Identify which cell holds the provided text, then report its (X, Y) central coordinate. 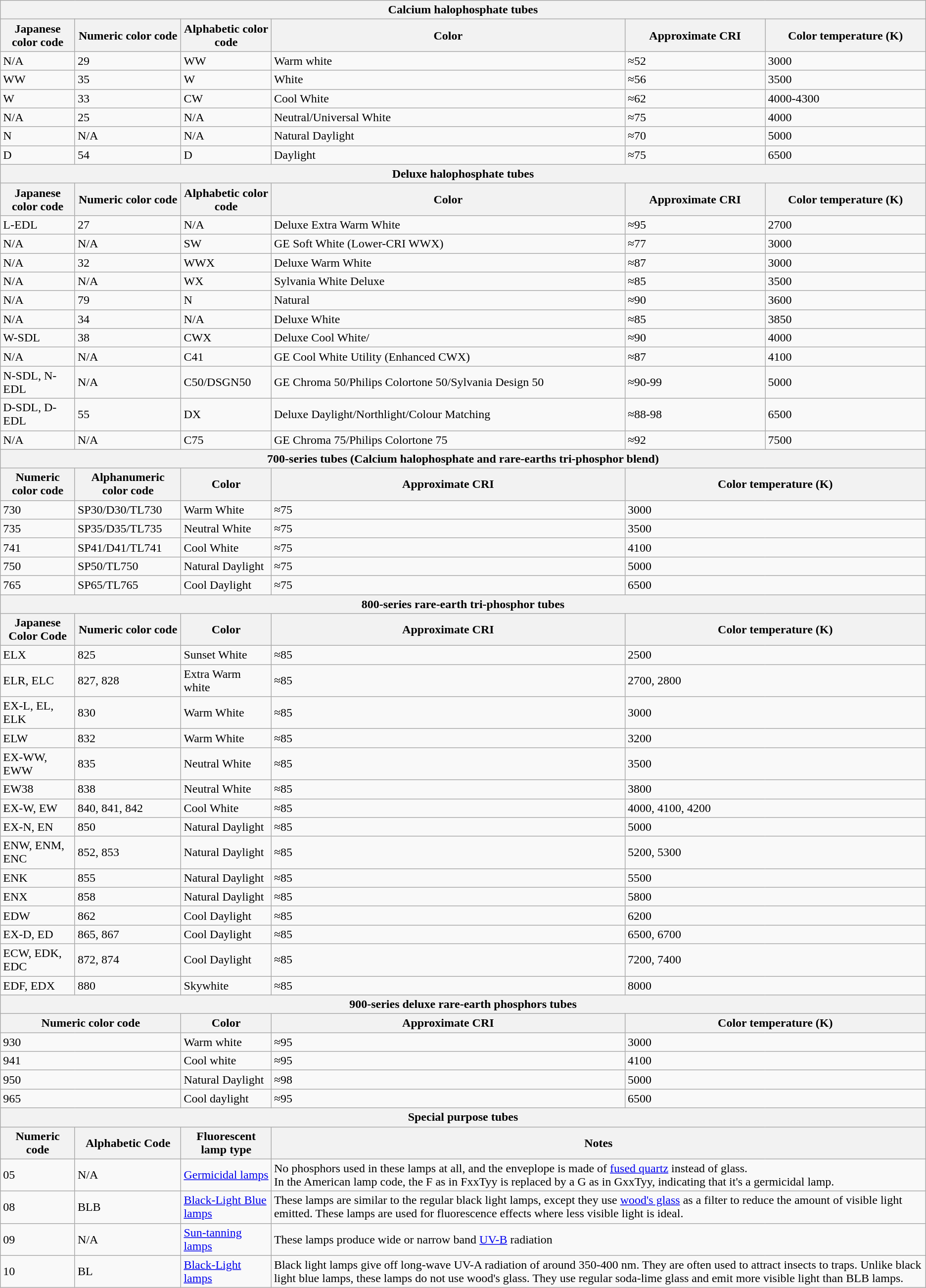
DX (226, 415)
5200, 5300 (775, 852)
2700 (845, 225)
ECW, EDK, EDC (38, 960)
EX-W, EW (38, 808)
≈52 (695, 61)
Sun-tanning lamps (226, 1239)
Sunset White (226, 655)
C50/DSGN50 (226, 382)
ELW (38, 738)
Fluorescentlamp type (226, 1143)
WWX (226, 263)
BLB (128, 1207)
700-series tubes (Calcium halophosphate and rare-earths tri-phosphor blend) (463, 459)
3800 (775, 789)
D-SDL, D-EDL (38, 415)
32 (128, 263)
≈92 (695, 440)
EX-D, ED (38, 934)
≈62 (695, 98)
SP50/TL750 (128, 566)
3850 (845, 319)
741 (38, 547)
830 (128, 713)
SP35/D35/TL735 (128, 528)
Notes (599, 1143)
838 (128, 789)
Numeric code (38, 1143)
GE Chroma 50/Philips Colortone 50/Sylvania Design 50 (448, 382)
White (448, 80)
7500 (845, 440)
858 (128, 897)
850 (128, 827)
Alphanumeric color code (128, 484)
835 (128, 764)
Neutral/Universal White (448, 117)
4000, 4100, 4200 (775, 808)
Germicidal lamps (226, 1175)
852, 853 (128, 852)
ENW, ENM, ENC (38, 852)
Alphabetic Code (128, 1143)
965 (91, 1098)
930 (91, 1042)
Japanese Color Code (38, 629)
2700, 2800 (775, 681)
Calcium halophosphate tubes (463, 10)
Cool daylight (226, 1098)
Deluxe Cool White/ (448, 338)
GE Cool White Utility (Enhanced CWX) (448, 357)
≈77 (695, 243)
79 (128, 300)
825 (128, 655)
Black-Light Blue lamps (226, 1207)
950 (91, 1080)
ENX (38, 897)
≈90-99 (695, 382)
ELR, ELC (38, 681)
These lamps produce wide or narrow band UV-B radiation (599, 1239)
EX-WW, EWW (38, 764)
33 (128, 98)
EX-L, EL, ELK (38, 713)
840, 841, 842 (128, 808)
6500, 6700 (775, 934)
735 (38, 528)
2500 (775, 655)
C75 (226, 440)
≈56 (695, 80)
ELX (38, 655)
Deluxe Warm White (448, 263)
Extra Warm white (226, 681)
Cool white (226, 1061)
832 (128, 738)
ENK (38, 878)
6200 (775, 915)
25 (128, 117)
5800 (775, 897)
7200, 7400 (775, 960)
SP41/D41/TL741 (128, 547)
3200 (775, 738)
10 (38, 1272)
EX-N, EN (38, 827)
W-SDL (38, 338)
08 (38, 1207)
Deluxe Daylight/Northlight/Colour Matching (448, 415)
Skywhite (226, 985)
Deluxe White (448, 319)
880 (128, 985)
55 (128, 415)
≈70 (695, 136)
SW (226, 243)
≈88-98 (695, 415)
GE Soft White (Lower-CRI WWX) (448, 243)
≈98 (448, 1080)
38 (128, 338)
765 (38, 585)
872, 874 (128, 960)
27 (128, 225)
750 (38, 566)
855 (128, 878)
29 (128, 61)
34 (128, 319)
EW38 (38, 789)
54 (128, 155)
C41 (226, 357)
09 (38, 1239)
8000 (775, 985)
EDF, EDX (38, 985)
941 (91, 1061)
4000-4300 (845, 98)
GE Chroma 75/Philips Colortone 75 (448, 440)
Deluxe halophosphate tubes (463, 174)
L-EDL (38, 225)
3600 (845, 300)
CWX (226, 338)
CW (226, 98)
BL (128, 1272)
730 (38, 510)
800-series rare-earth tri-phosphor tubes (463, 604)
Black-Light lamps (226, 1272)
Natural (448, 300)
862 (128, 915)
EDW (38, 915)
35 (128, 80)
5500 (775, 878)
SP30/D30/TL730 (128, 510)
WX (226, 282)
SP65/TL765 (128, 585)
Deluxe Extra Warm White (448, 225)
Sylvania White Deluxe (448, 282)
05 (38, 1175)
865, 867 (128, 934)
827, 828 (128, 681)
N-SDL, N-EDL (38, 382)
900-series deluxe rare-earth phosphors tubes (463, 1004)
Daylight (448, 155)
Special purpose tubes (463, 1117)
